Return [X, Y] of the center of cell containing provided text 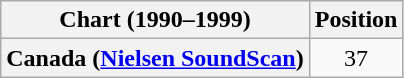
37 [356, 58]
Canada (Nielsen SoundScan) [155, 58]
Position [356, 20]
Chart (1990–1999) [155, 20]
